Locate the cell with the specified text and output its [X, Y] center coordinate. 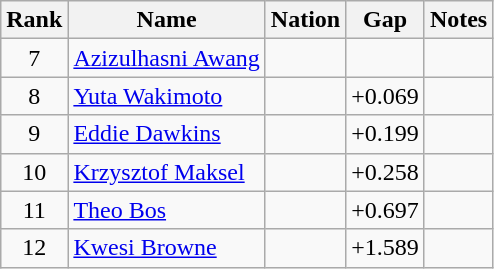
+1.589 [386, 248]
+0.697 [386, 210]
+0.069 [386, 96]
Eddie Dawkins [166, 134]
Rank [34, 20]
11 [34, 210]
Kwesi Browne [166, 248]
Nation [305, 20]
+0.258 [386, 172]
Azizulhasni Awang [166, 58]
Yuta Wakimoto [166, 96]
7 [34, 58]
+0.199 [386, 134]
Gap [386, 20]
Krzysztof Maksel [166, 172]
10 [34, 172]
Name [166, 20]
9 [34, 134]
12 [34, 248]
Theo Bos [166, 210]
Notes [458, 20]
8 [34, 96]
